Identify which cell holds the provided text, then report its [X, Y] central coordinate. 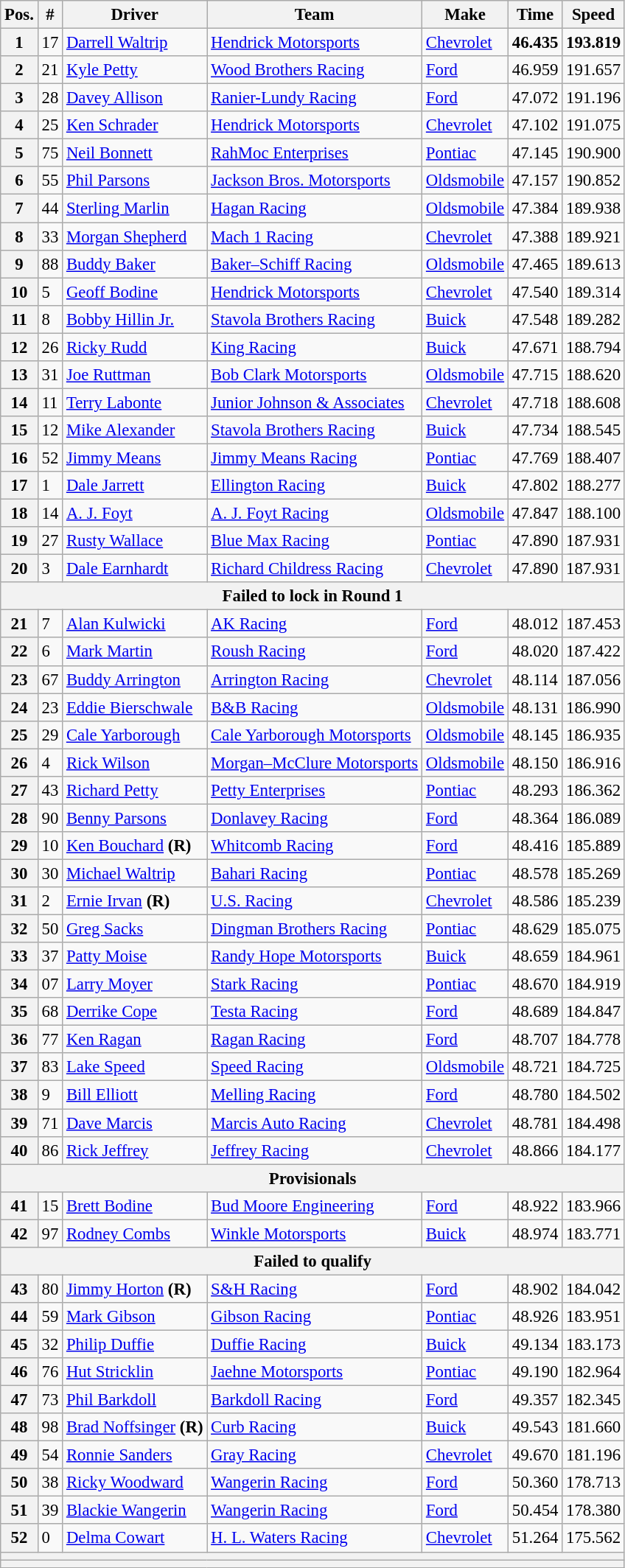
49.134 [535, 1344]
187.056 [594, 679]
48.670 [535, 984]
48.926 [535, 1317]
184.177 [594, 1150]
42 [19, 1233]
Kyle Petty [135, 70]
Team [315, 15]
Jimmy Horton (R) [135, 1289]
Testa Racing [315, 1012]
48.902 [535, 1289]
181.660 [594, 1427]
Buddy Baker [135, 264]
182.964 [594, 1372]
184.847 [594, 1012]
48.131 [535, 707]
51 [19, 1511]
Patty Moise [135, 956]
46 [19, 1372]
47.734 [535, 430]
188.277 [594, 486]
Make [466, 15]
Morgan–McClure Motorsports [315, 763]
188.794 [594, 347]
Brad Noffsinger (R) [135, 1427]
51.264 [535, 1539]
193.819 [594, 43]
47.157 [535, 181]
47.388 [535, 237]
184.042 [594, 1289]
Gray Racing [315, 1455]
90 [50, 818]
47.847 [535, 514]
Phil Barkdoll [135, 1400]
184.778 [594, 1040]
183.173 [594, 1344]
183.966 [594, 1205]
Curb Racing [315, 1427]
Whitcomb Racing [315, 846]
188.407 [594, 458]
Ernie Irvan (R) [135, 901]
Eddie Bierschwale [135, 707]
A. J. Foyt [135, 514]
186.990 [594, 707]
49 [19, 1455]
48.145 [535, 735]
Rick Jeffrey [135, 1150]
68 [50, 1012]
47.465 [535, 264]
80 [50, 1289]
49.357 [535, 1400]
Ronnie Sanders [135, 1455]
47.671 [535, 347]
Cale Yarborough [135, 735]
Time [535, 15]
Sterling Marlin [135, 209]
16 [19, 458]
RahMoc Enterprises [315, 153]
Winkle Motorsports [315, 1233]
Failed to qualify [312, 1261]
73 [50, 1400]
48.012 [535, 624]
Mark Gibson [135, 1317]
Derrike Cope [135, 1012]
186.362 [594, 791]
189.921 [594, 237]
46.959 [535, 70]
189.314 [594, 292]
34 [19, 984]
Mach 1 Racing [315, 237]
Ricky Woodward [135, 1483]
47.145 [535, 153]
Michael Waltrip [135, 873]
Ken Schrader [135, 125]
Dingman Brothers Racing [315, 929]
184.502 [594, 1095]
50.454 [535, 1511]
76 [50, 1372]
75 [50, 153]
47.715 [535, 375]
Ranier-Lundy Racing [315, 98]
98 [50, 1427]
07 [50, 984]
187.453 [594, 624]
49.670 [535, 1455]
71 [50, 1123]
Petty Enterprises [315, 791]
97 [50, 1233]
35 [19, 1012]
Dale Earnhardt [135, 569]
181.196 [594, 1455]
Ragan Racing [315, 1040]
Buddy Arrington [135, 679]
Delma Cowart [135, 1539]
188.545 [594, 430]
Dale Jarrett [135, 486]
48.629 [535, 929]
184.725 [594, 1068]
Roush Racing [315, 652]
Cale Yarborough Motorsports [315, 735]
Rusty Wallace [135, 541]
Blue Max Racing [315, 541]
185.269 [594, 873]
Driver [135, 15]
190.900 [594, 153]
185.239 [594, 901]
41 [19, 1205]
47.769 [535, 458]
Bud Moore Engineering [315, 1205]
189.282 [594, 319]
47.718 [535, 402]
Lake Speed [135, 1068]
175.562 [594, 1539]
Rick Wilson [135, 763]
Hagan Racing [315, 209]
Alan Kulwicki [135, 624]
Blackie Wangerin [135, 1511]
Bahari Racing [315, 873]
Duffie Racing [315, 1344]
Hut Stricklin [135, 1372]
48.866 [535, 1150]
185.889 [594, 846]
183.951 [594, 1317]
48.416 [535, 846]
49.190 [535, 1372]
Dave Marcis [135, 1123]
48.150 [535, 763]
Ellington Racing [315, 486]
Junior Johnson & Associates [315, 402]
Speed Racing [315, 1068]
Ken Bouchard (R) [135, 846]
King Racing [315, 347]
55 [50, 181]
48.781 [535, 1123]
188.620 [594, 375]
Barkdoll Racing [315, 1400]
Jeffrey Racing [315, 1150]
47.102 [535, 125]
Bob Clark Motorsports [315, 375]
Jimmy Means Racing [315, 458]
Jimmy Means [135, 458]
Stark Racing [315, 984]
47 [19, 1400]
Failed to lock in Round 1 [312, 596]
36 [19, 1040]
88 [50, 264]
48.721 [535, 1068]
13 [19, 375]
185.075 [594, 929]
Davey Allison [135, 98]
40 [19, 1150]
48.922 [535, 1205]
Melling Racing [315, 1095]
48.689 [535, 1012]
22 [19, 652]
178.713 [594, 1483]
Bobby Hillin Jr. [135, 319]
S&H Racing [315, 1289]
48.293 [535, 791]
Geoff Bodine [135, 292]
Richard Petty [135, 791]
Bill Elliott [135, 1095]
Pos. [19, 15]
19 [19, 541]
47.384 [535, 209]
Speed [594, 15]
A. J. Foyt Racing [315, 514]
Richard Childress Racing [315, 569]
183.771 [594, 1233]
Jaehne Motorsports [315, 1372]
46.435 [535, 43]
188.608 [594, 402]
Brett Bodine [135, 1205]
Phil Parsons [135, 181]
Provisionals [312, 1178]
77 [50, 1040]
188.100 [594, 514]
Joe Ruttman [135, 375]
Jackson Bros. Motorsports [315, 181]
18 [19, 514]
# [50, 15]
186.916 [594, 763]
190.852 [594, 181]
24 [19, 707]
Randy Hope Motorsports [315, 956]
182.345 [594, 1400]
54 [50, 1455]
50.360 [535, 1483]
0 [50, 1539]
187.422 [594, 652]
59 [50, 1317]
47.540 [535, 292]
67 [50, 679]
Ken Ragan [135, 1040]
Terry Labonte [135, 402]
191.075 [594, 125]
Neil Bonnett [135, 153]
Marcis Auto Racing [315, 1123]
Gibson Racing [315, 1317]
47.548 [535, 319]
47.802 [535, 486]
49.543 [535, 1427]
Mark Martin [135, 652]
178.380 [594, 1511]
45 [19, 1344]
B&B Racing [315, 707]
184.961 [594, 956]
48.707 [535, 1040]
189.613 [594, 264]
Mike Alexander [135, 430]
Benny Parsons [135, 818]
48.659 [535, 956]
191.196 [594, 98]
Rodney Combs [135, 1233]
47.072 [535, 98]
Arrington Racing [315, 679]
Darrell Waltrip [135, 43]
Donlavey Racing [315, 818]
20 [19, 569]
48.364 [535, 818]
48.780 [535, 1095]
186.935 [594, 735]
189.938 [594, 209]
184.498 [594, 1123]
Baker–Schiff Racing [315, 264]
48.586 [535, 901]
Philip Duffie [135, 1344]
83 [50, 1068]
Wood Brothers Racing [315, 70]
Ricky Rudd [135, 347]
48.114 [535, 679]
186.089 [594, 818]
Greg Sacks [135, 929]
86 [50, 1150]
48.020 [535, 652]
Morgan Shepherd [135, 237]
H. L. Waters Racing [315, 1539]
Larry Moyer [135, 984]
AK Racing [315, 624]
U.S. Racing [315, 901]
184.919 [594, 984]
48 [19, 1427]
48.974 [535, 1233]
191.657 [594, 70]
48.578 [535, 873]
